Identify which cell holds the provided text, then report its [x, y] central coordinate. 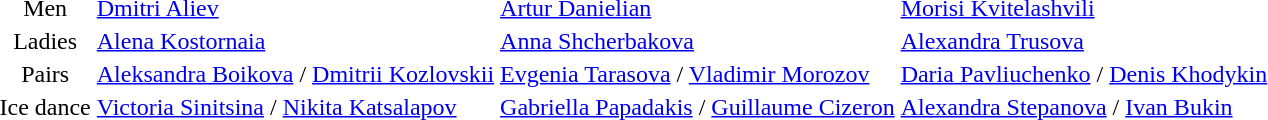
Aleksandra Boikova / Dmitrii Kozlovskii [295, 74]
Alena Kostornaia [295, 41]
Evgenia Tarasova / Vladimir Morozov [698, 74]
Anna Shcherbakova [698, 41]
